Extract the [x, y] coordinate from the center of the cell holding the provided text.  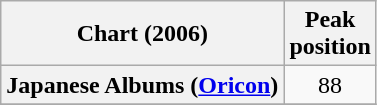
Japanese Albums (Oricon) [142, 85]
Chart (2006) [142, 34]
88 [330, 85]
Peakposition [330, 34]
